Provide the [X, Y] coordinate of the cell's center where the given text is located.  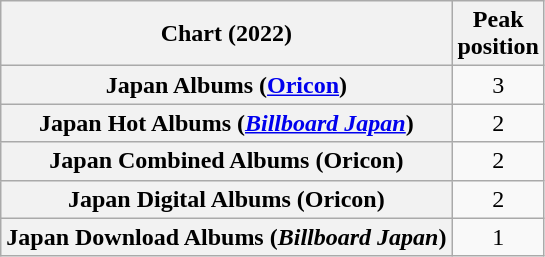
3 [498, 85]
1 [498, 237]
Japan Digital Albums (Oricon) [226, 199]
Japan Download Albums (Billboard Japan) [226, 237]
Japan Combined Albums (Oricon) [226, 161]
Japan Hot Albums (Billboard Japan) [226, 123]
Japan Albums (Oricon) [226, 85]
Chart (2022) [226, 34]
Peakposition [498, 34]
